Search for the cell housing the specified text and yield its [x, y] center coordinate. 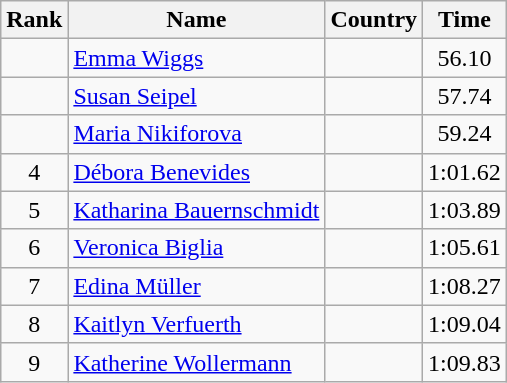
Katharina Bauernschmidt [196, 210]
1:09.83 [465, 362]
1:08.27 [465, 286]
Kaitlyn Verfuerth [196, 324]
Katherine Wollermann [196, 362]
1:09.04 [465, 324]
Edina Müller [196, 286]
59.24 [465, 134]
Susan Seipel [196, 96]
56.10 [465, 58]
7 [34, 286]
Emma Wiggs [196, 58]
9 [34, 362]
Name [196, 20]
8 [34, 324]
Country [374, 20]
5 [34, 210]
57.74 [465, 96]
6 [34, 248]
Rank [34, 20]
1:05.61 [465, 248]
1:03.89 [465, 210]
Débora Benevides [196, 172]
Time [465, 20]
Veronica Biglia [196, 248]
4 [34, 172]
1:01.62 [465, 172]
Maria Nikiforova [196, 134]
